Capture the cell that displays the provided text and extract its [X, Y] central coordinate. 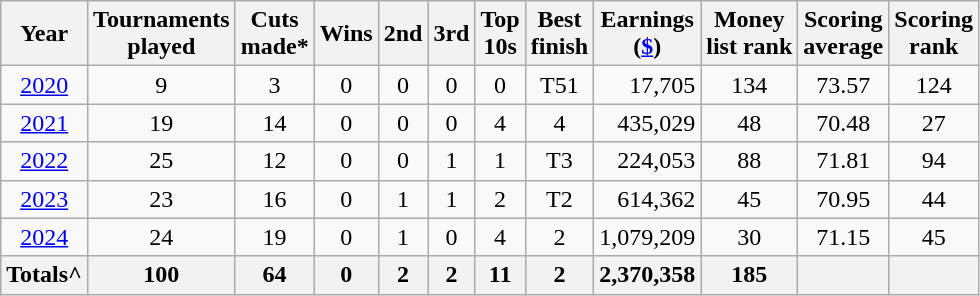
T2 [559, 199]
185 [750, 275]
44 [934, 199]
24 [162, 237]
9 [162, 85]
14 [274, 123]
T3 [559, 161]
11 [500, 275]
3rd [452, 34]
Scoring average [844, 34]
71.15 [844, 237]
Year [44, 34]
100 [162, 275]
88 [750, 161]
64 [274, 275]
16 [274, 199]
94 [934, 161]
71.81 [844, 161]
17,705 [648, 85]
2023 [44, 199]
Wins [346, 34]
70.48 [844, 123]
70.95 [844, 199]
Cuts made* [274, 34]
2024 [44, 237]
435,029 [648, 123]
224,053 [648, 161]
2022 [44, 161]
1,079,209 [648, 237]
48 [750, 123]
2nd [403, 34]
3 [274, 85]
124 [934, 85]
25 [162, 161]
Scoringrank [934, 34]
73.57 [844, 85]
2020 [44, 85]
Earnings($) [648, 34]
12 [274, 161]
2,370,358 [648, 275]
134 [750, 85]
23 [162, 199]
2021 [44, 123]
T51 [559, 85]
Totals^ [44, 275]
27 [934, 123]
Top 10s [500, 34]
Best finish [559, 34]
614,362 [648, 199]
Moneylist rank [750, 34]
30 [750, 237]
Tournaments played [162, 34]
